Find where the given text appears and provide that cell's center as [X, Y] coordinate. 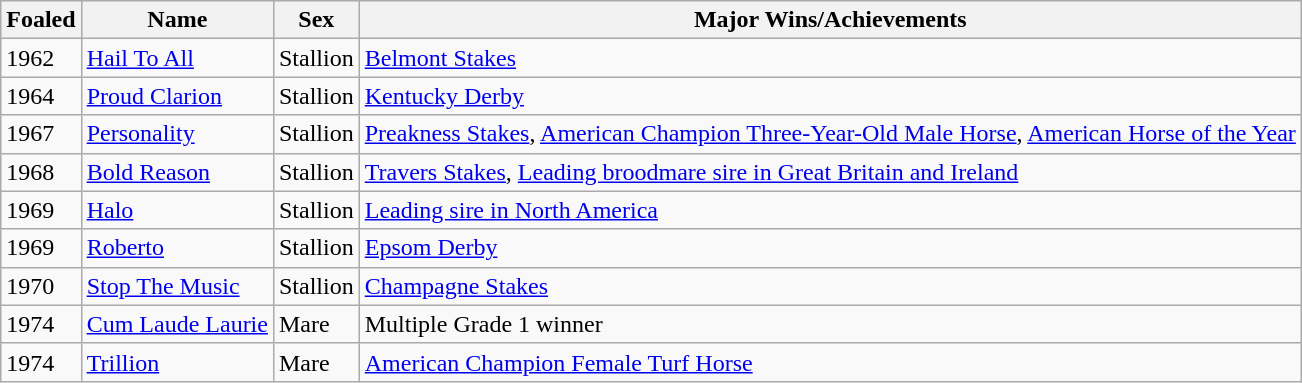
Major Wins/Achievements [830, 20]
Champagne Stakes [830, 286]
Cum Laude Laurie [177, 324]
Kentucky Derby [830, 96]
Foaled [41, 20]
1967 [41, 134]
Name [177, 20]
Bold Reason [177, 172]
Roberto [177, 248]
Preakness Stakes, American Champion Three-Year-Old Male Horse, American Horse of the Year [830, 134]
1968 [41, 172]
Travers Stakes, Leading broodmare sire in Great Britain and Ireland [830, 172]
Multiple Grade 1 winner [830, 324]
Epsom Derby [830, 248]
Hail To All [177, 58]
1962 [41, 58]
Proud Clarion [177, 96]
Trillion [177, 362]
Leading sire in North America [830, 210]
Halo [177, 210]
1964 [41, 96]
1970 [41, 286]
Sex [316, 20]
Belmont Stakes [830, 58]
Stop The Music [177, 286]
Personality [177, 134]
American Champion Female Turf Horse [830, 362]
